For the text-containing cell, return its midpoint in [X, Y] coordinate format. 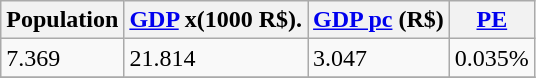
7.369 [62, 58]
Population [62, 20]
3.047 [379, 58]
GDP x(1000 R$). [216, 20]
GDP pc (R$) [379, 20]
0.035% [492, 58]
21.814 [216, 58]
PE [492, 20]
